Find where the given text appears and provide that cell's center as [X, Y] coordinate. 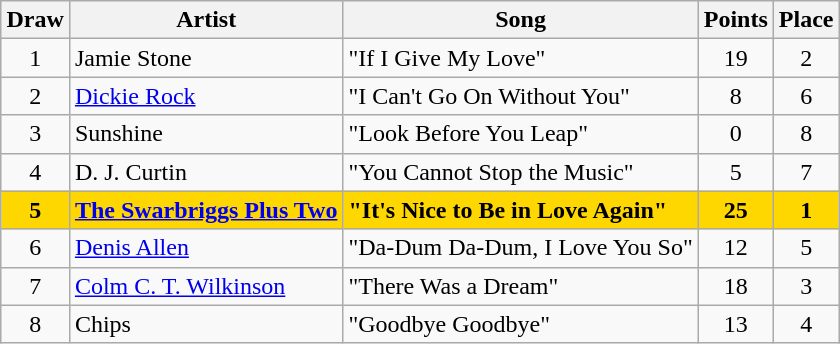
Jamie Stone [206, 58]
"Look Before You Leap" [520, 134]
Points [736, 20]
Chips [206, 324]
"There Was a Dream" [520, 286]
Dickie Rock [206, 96]
D. J. Curtin [206, 172]
25 [736, 210]
18 [736, 286]
0 [736, 134]
Colm C. T. Wilkinson [206, 286]
"I Can't Go On Without You" [520, 96]
"It's Nice to Be in Love Again" [520, 210]
"Da-Dum Da-Dum, I Love You So" [520, 248]
Song [520, 20]
Draw [35, 20]
12 [736, 248]
Sunshine [206, 134]
Place [806, 20]
"If I Give My Love" [520, 58]
19 [736, 58]
Artist [206, 20]
13 [736, 324]
"You Cannot Stop the Music" [520, 172]
The Swarbriggs Plus Two [206, 210]
Denis Allen [206, 248]
"Goodbye Goodbye" [520, 324]
